Pinpoint the cell where the given text exists, returning its [X, Y] midpoint coordinate. 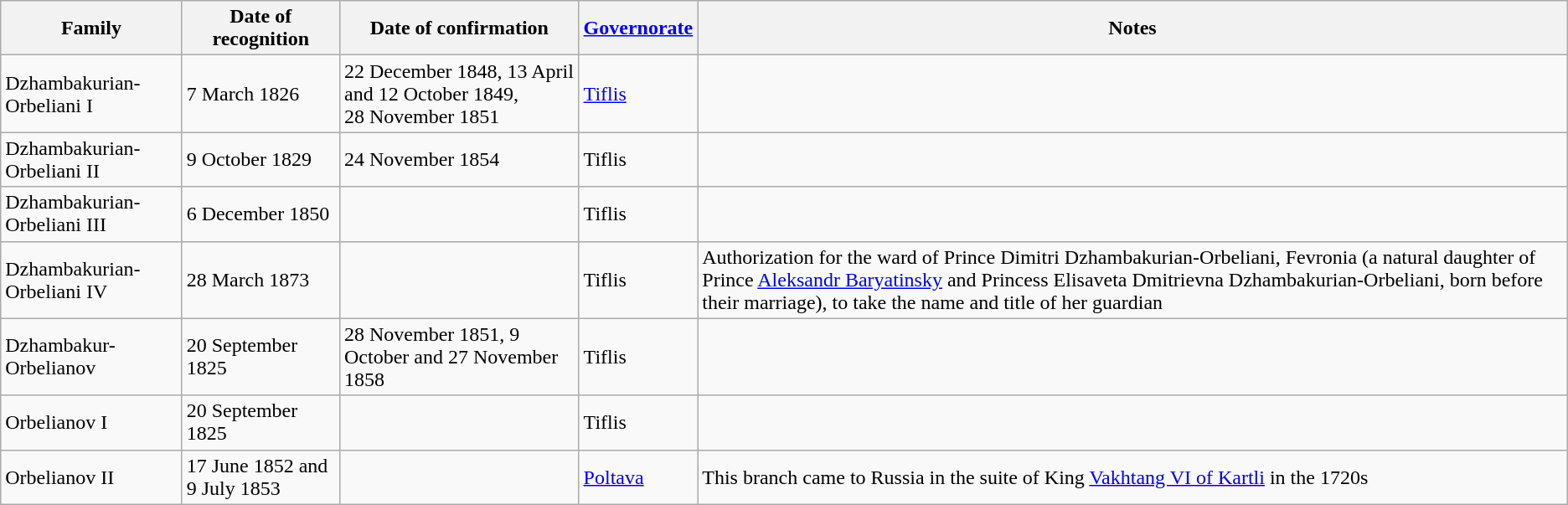
Notes [1132, 28]
17 June 1852 and 9 July 1853 [260, 477]
Orbelianov I [91, 422]
22 December 1848, 13 April and 12 October 1849, 28 November 1851 [459, 94]
Poltava [638, 477]
Dzhambakurian-Orbeliani I [91, 94]
Dzhambakur-Orbelianov [91, 357]
Orbelianov II [91, 477]
Dzhambakurian-Orbeliani IV [91, 280]
Date of confirmation [459, 28]
Governorate [638, 28]
This branch came to Russia in the suite of King Vakhtang VI of Kartli in the 1720s [1132, 477]
Dzhambakurian-Orbeliani II [91, 159]
24 November 1854 [459, 159]
9 October 1829 [260, 159]
Dzhambakurian-Orbeliani III [91, 214]
Family [91, 28]
7 March 1826 [260, 94]
Date of recognition [260, 28]
6 December 1850 [260, 214]
28 November 1851, 9 October and 27 November 1858 [459, 357]
28 March 1873 [260, 280]
